Return the [x, y] coordinate for the center point of the cell that contains the specified text.  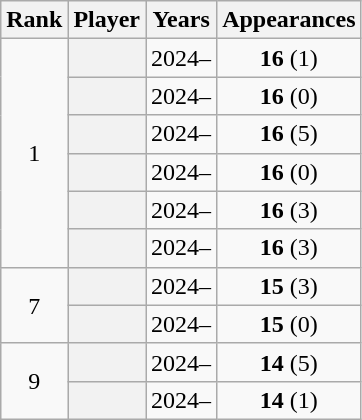
16 (1) [289, 58]
15 (3) [289, 286]
14 (1) [289, 400]
Player [107, 20]
Rank [34, 20]
15 (0) [289, 324]
14 (5) [289, 362]
1 [34, 153]
9 [34, 381]
16 (5) [289, 134]
Appearances [289, 20]
Years [182, 20]
7 [34, 305]
